For the text-containing cell, return its midpoint in [X, Y] coordinate format. 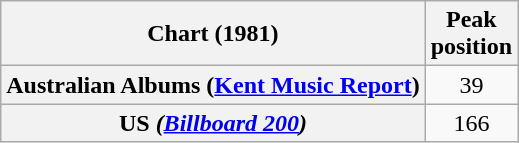
Chart (1981) [213, 34]
US (Billboard 200) [213, 123]
Australian Albums (Kent Music Report) [213, 85]
39 [471, 85]
166 [471, 123]
Peakposition [471, 34]
